From the cell containing the given text, extract its center point as [X, Y] coordinate. 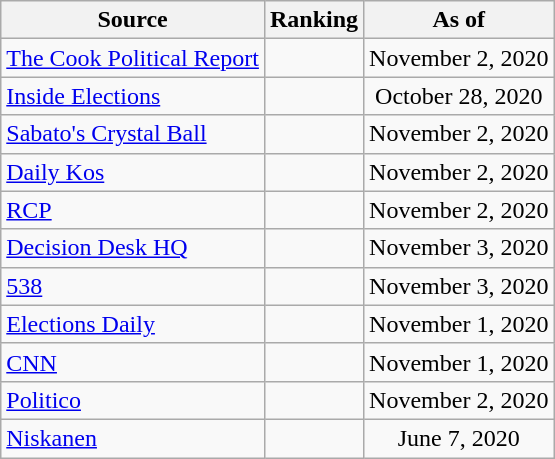
Sabato's Crystal Ball [133, 134]
RCP [133, 210]
Elections Daily [133, 324]
538 [133, 286]
Politico [133, 400]
As of [459, 20]
Decision Desk HQ [133, 248]
The Cook Political Report [133, 58]
October 28, 2020 [459, 96]
Niskanen [133, 438]
Inside Elections [133, 96]
CNN [133, 362]
Daily Kos [133, 172]
Ranking [314, 20]
June 7, 2020 [459, 438]
Source [133, 20]
